Pinpoint the cell where the given text exists, returning its [X, Y] midpoint coordinate. 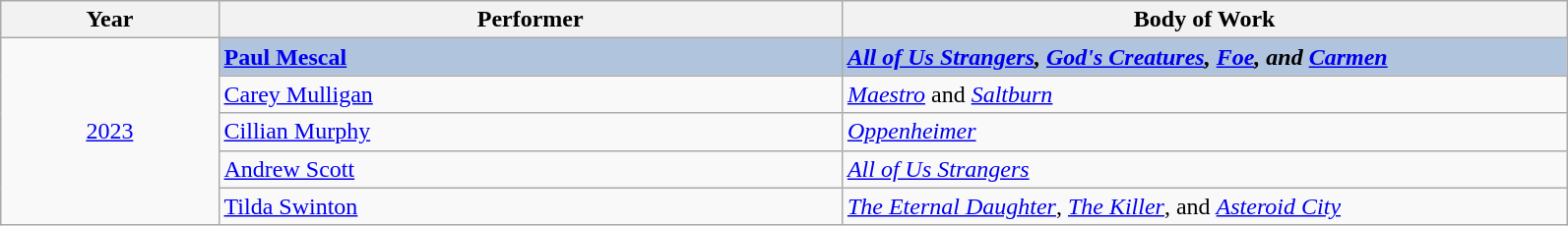
Body of Work [1204, 20]
Cillian Murphy [530, 132]
Year [110, 20]
All of Us Strangers [1204, 169]
Oppenheimer [1204, 132]
Tilda Swinton [530, 206]
Performer [530, 20]
Maestro and Saltburn [1204, 94]
2023 [110, 132]
Paul Mescal [530, 57]
Carey Mulligan [530, 94]
Andrew Scott [530, 169]
The Eternal Daughter, The Killer, and Asteroid City [1204, 206]
All of Us Strangers, God's Creatures, Foe, and Carmen [1204, 57]
